Capture the cell that displays the provided text and extract its (X, Y) central coordinate. 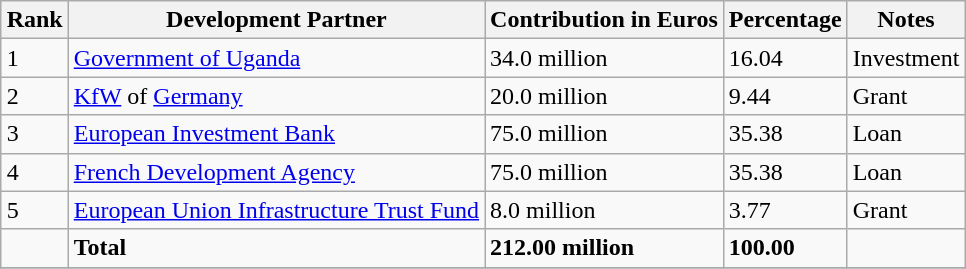
5 (34, 210)
20.0 million (604, 96)
KfW of Germany (276, 96)
212.00 million (604, 248)
European Union Infrastructure Trust Fund (276, 210)
34.0 million (604, 58)
Development Partner (276, 20)
1 (34, 58)
Government of Uganda (276, 58)
100.00 (785, 248)
Percentage (785, 20)
8.0 million (604, 210)
European Investment Bank (276, 134)
3.77 (785, 210)
French Development Agency (276, 172)
Notes (906, 20)
Contribution in Euros (604, 20)
3 (34, 134)
2 (34, 96)
Investment (906, 58)
Rank (34, 20)
4 (34, 172)
9.44 (785, 96)
Total (276, 248)
16.04 (785, 58)
